Extract the (X, Y) coordinate from the center of the cell holding the provided text.  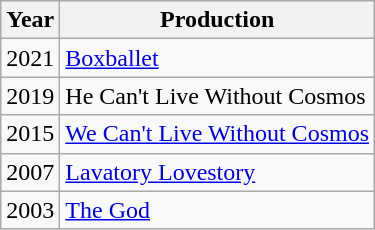
Lavatory Lovestory (218, 172)
2007 (30, 172)
Boxballet (218, 58)
2015 (30, 134)
He Can't Live Without Cosmos (218, 96)
2019 (30, 96)
Production (218, 20)
We Can't Live Without Cosmos (218, 134)
2003 (30, 210)
Year (30, 20)
The God (218, 210)
2021 (30, 58)
